Identify which cell holds the provided text, then report its (X, Y) central coordinate. 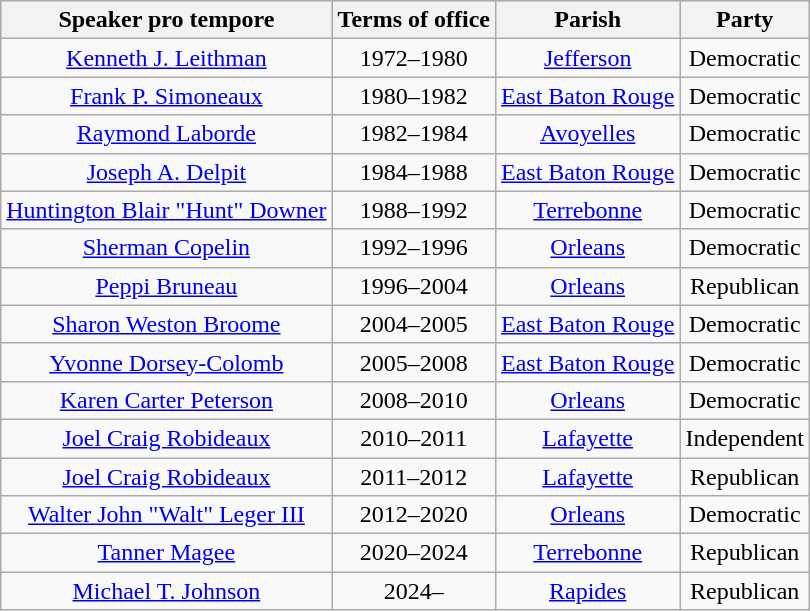
1972–1980 (414, 58)
Speaker pro tempore (166, 20)
1996–2004 (414, 286)
1988–1992 (414, 210)
2010–2011 (414, 438)
2012–2020 (414, 515)
2005–2008 (414, 362)
Raymond Laborde (166, 134)
Rapides (587, 591)
Sherman Copelin (166, 248)
Jefferson (587, 58)
Michael T. Johnson (166, 591)
Avoyelles (587, 134)
1984–1988 (414, 172)
2024– (414, 591)
Walter John "Walt" Leger III (166, 515)
2008–2010 (414, 400)
Kenneth J. Leithman (166, 58)
2020–2024 (414, 553)
Tanner Magee (166, 553)
Independent (745, 438)
Parish (587, 20)
Peppi Bruneau (166, 286)
Terms of office (414, 20)
1980–1982 (414, 96)
Frank P. Simoneaux (166, 96)
1982–1984 (414, 134)
Party (745, 20)
Sharon Weston Broome (166, 324)
Huntington Blair "Hunt" Downer (166, 210)
2004–2005 (414, 324)
Yvonne Dorsey-Colomb (166, 362)
Karen Carter Peterson (166, 400)
2011–2012 (414, 477)
1992–1996 (414, 248)
Joseph A. Delpit (166, 172)
